Pinpoint the cell where the given text exists, returning its (x, y) midpoint coordinate. 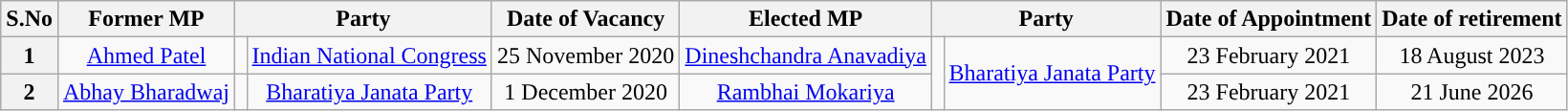
Indian National Congress (369, 55)
Date of Vacancy (585, 19)
Elected MP (806, 19)
Date of Appointment (1269, 19)
S.No (30, 19)
2 (30, 92)
21 June 2026 (1472, 92)
1 (30, 55)
18 August 2023 (1472, 55)
Abhay Bharadwaj (145, 92)
1 December 2020 (585, 92)
Ahmed Patel (145, 55)
Former MP (145, 19)
25 November 2020 (585, 55)
Date of retirement (1472, 19)
Dineshchandra Anavadiya (806, 55)
Rambhai Mokariya (806, 92)
